Return [x, y] of the center of cell containing provided text 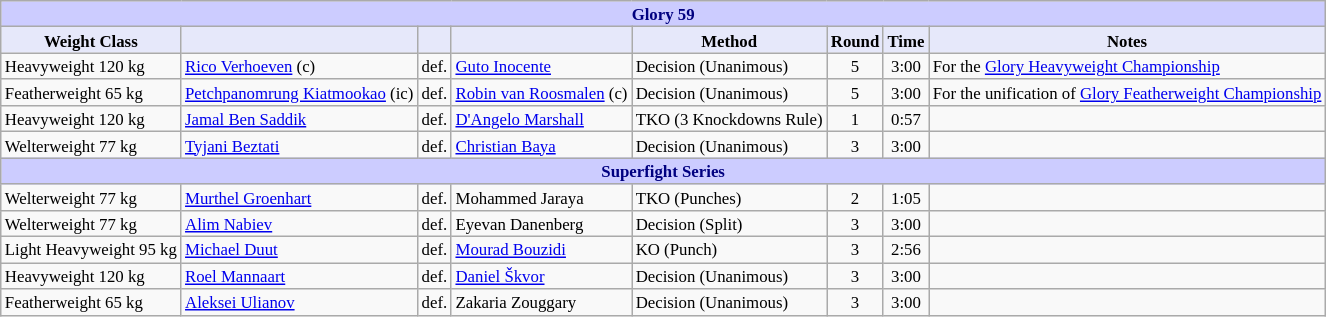
Roel Mannaart [300, 276]
Mourad Bouzidi [541, 250]
Weight Class [91, 40]
For the unification of Glory Featherweight Championship [1128, 93]
Daniel Škvor [541, 276]
TKO (3 Knockdowns Rule) [730, 119]
KO (Punch) [730, 250]
Guto Inocente [541, 66]
Glory 59 [664, 14]
Michael Duut [300, 250]
Petchpanomrung Kiatmookao (ic) [300, 93]
2 [856, 197]
Tyjani Beztati [300, 145]
Robin van Roosmalen (c) [541, 93]
Alim Nabiev [300, 224]
Light Heavyweight 95 kg [91, 250]
Method [730, 40]
TKO (Punches) [730, 197]
Mohammed Jaraya [541, 197]
0:57 [906, 119]
Jamal Ben Saddik [300, 119]
Christian Baya [541, 145]
Murthel Groenhart [300, 197]
Aleksei Ulianov [300, 302]
Time [906, 40]
D'Angelo Marshall [541, 119]
Round [856, 40]
Notes [1128, 40]
Superfight Series [664, 171]
1 [856, 119]
Eyevan Danenberg [541, 224]
Zakaria Zouggary [541, 302]
Decision (Split) [730, 224]
2:56 [906, 250]
1:05 [906, 197]
For the Glory Heavyweight Championship [1128, 66]
Rico Verhoeven (c) [300, 66]
